Output the (X, Y) coordinate of the center of the cell containing the given text.  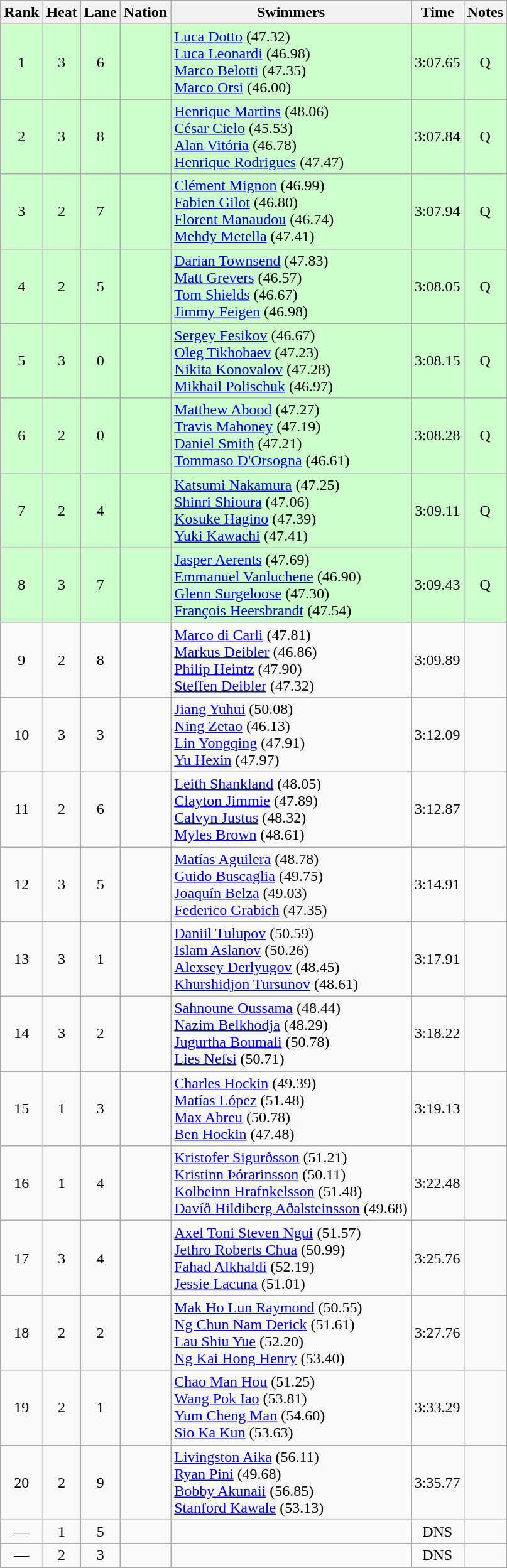
3:27.76 (437, 1333)
3:18.22 (437, 1034)
3:12.87 (437, 809)
Daniil Tulupov (50.59)Islam Aslanov (50.26)Alexsey Derlyugov (48.45)Khurshidjon Tursunov (48.61) (292, 960)
Chao Man Hou (51.25)Wang Pok Iao (53.81)Yum Cheng Man (54.60)Sio Ka Kun (53.63) (292, 1408)
3:19.13 (437, 1109)
3:14.91 (437, 884)
3:08.28 (437, 436)
3:07.84 (437, 137)
Leith Shankland (48.05)Clayton Jimmie (47.89)Calvyn Justus (48.32)Myles Brown (48.61) (292, 809)
14 (21, 1034)
Lane (101, 13)
3:07.94 (437, 211)
Matías Aguilera (48.78)Guido Buscaglia (49.75)Joaquín Belza (49.03)Federico Grabich (47.35) (292, 884)
Henrique Martins (48.06)César Cielo (45.53)Alan Vitória (46.78)Henrique Rodrigues (47.47) (292, 137)
Time (437, 13)
Livingston Aika (56.11)Ryan Pini (49.68)Bobby Akunaii (56.85)Stanford Kawale (53.13) (292, 1482)
Marco di Carli (47.81)Markus Deibler (46.86)Philip Heintz (47.90)Steffen Deibler (47.32) (292, 659)
Katsumi Nakamura (47.25)Shinri Shioura (47.06)Kosuke Hagino (47.39)Yuki Kawachi (47.41) (292, 510)
3:09.43 (437, 585)
3:35.77 (437, 1482)
Darian Townsend (47.83)Matt Grevers (46.57)Tom Shields (46.67)Jimmy Feigen (46.98) (292, 286)
Kristofer Sigurðsson (51.21)Kristinn Þórarinsson (50.11)Kolbeinn Hrafnkelsson (51.48)Davíð Hildiberg Aðalsteinsson (49.68) (292, 1183)
Clément Mignon (46.99)Fabien Gilot (46.80)Florent Manaudou (46.74)Mehdy Metella (47.41) (292, 211)
Rank (21, 13)
Jiang Yuhui (50.08)Ning Zetao (46.13)Lin Yongqing (47.91)Yu Hexin (47.97) (292, 735)
Jasper Aerents (47.69)Emmanuel Vanluchene (46.90)Glenn Surgeloose (47.30)François Heersbrandt (47.54) (292, 585)
10 (21, 735)
Notes (485, 13)
Swimmers (292, 13)
Matthew Abood (47.27)Travis Mahoney (47.19)Daniel Smith (47.21)Tommaso D'Orsogna (46.61) (292, 436)
3:25.76 (437, 1258)
Axel Toni Steven Ngui (51.57)Jethro Roberts Chua (50.99)Fahad Alkhaldi (52.19)Jessie Lacuna (51.01) (292, 1258)
Luca Dotto (47.32)Luca Leonardi (46.98)Marco Belotti (47.35)Marco Orsi (46.00) (292, 62)
3:08.15 (437, 360)
18 (21, 1333)
13 (21, 960)
3:09.89 (437, 659)
17 (21, 1258)
3:17.91 (437, 960)
15 (21, 1109)
Mak Ho Lun Raymond (50.55)Ng Chun Nam Derick (51.61)Lau Shiu Yue (52.20)Ng Kai Hong Henry (53.40) (292, 1333)
Charles Hockin (49.39)Matías López (51.48)Max Abreu (50.78)Ben Hockin (47.48) (292, 1109)
3:12.09 (437, 735)
20 (21, 1482)
3:09.11 (437, 510)
3:08.05 (437, 286)
Sahnoune Oussama (48.44)Nazim Belkhodja (48.29)Jugurtha Boumali (50.78)Lies Nefsi (50.71) (292, 1034)
3:07.65 (437, 62)
Nation (145, 13)
3:33.29 (437, 1408)
19 (21, 1408)
11 (21, 809)
Sergey Fesikov (46.67)Oleg Tikhobaev (47.23)Nikita Konovalov (47.28)Mikhail Polischuk (46.97) (292, 360)
16 (21, 1183)
3:22.48 (437, 1183)
12 (21, 884)
Heat (62, 13)
